Provide the [x, y] coordinate of the cell's center where the given text is located.  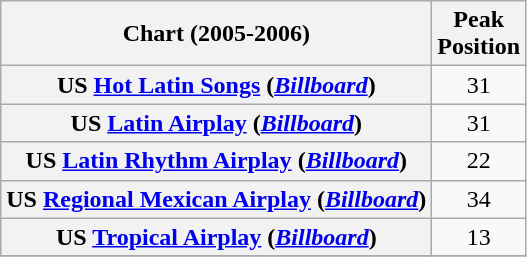
34 [479, 199]
Peak Position [479, 34]
Chart (2005-2006) [216, 34]
22 [479, 161]
US Latin Rhythm Airplay (Billboard) [216, 161]
US Tropical Airplay (Billboard) [216, 237]
US Latin Airplay (Billboard) [216, 123]
US Regional Mexican Airplay (Billboard) [216, 199]
US Hot Latin Songs (Billboard) [216, 85]
13 [479, 237]
